Return (x, y) of the center of cell containing provided text 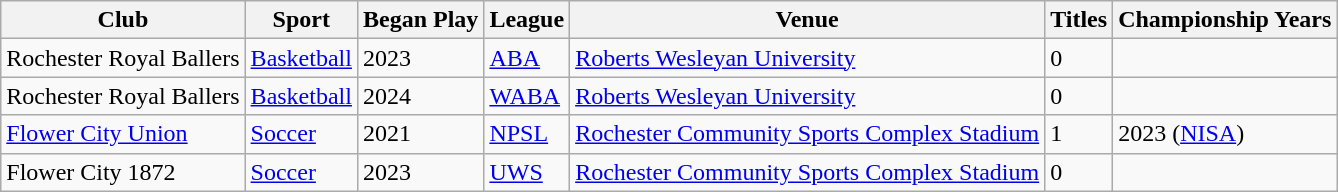
Sport (301, 20)
Titles (1079, 20)
League (527, 20)
UWS (527, 172)
1 (1079, 134)
Club (123, 20)
Flower City Union (123, 134)
2024 (420, 96)
ABA (527, 58)
Championship Years (1225, 20)
Venue (808, 20)
WABA (527, 96)
2023 (NISA) (1225, 134)
Flower City 1872 (123, 172)
Began Play (420, 20)
2021 (420, 134)
NPSL (527, 134)
